Extract the (X, Y) coordinate from the center of the cell holding the provided text.  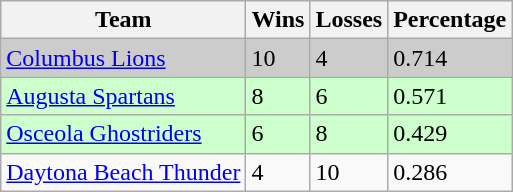
Team (124, 20)
0.714 (450, 58)
Daytona Beach Thunder (124, 172)
Wins (278, 20)
0.571 (450, 96)
Percentage (450, 20)
Columbus Lions (124, 58)
0.429 (450, 134)
Augusta Spartans (124, 96)
Losses (349, 20)
0.286 (450, 172)
Osceola Ghostriders (124, 134)
